Scan for the cell matching the given text and deliver its [X, Y] coordinate at center. 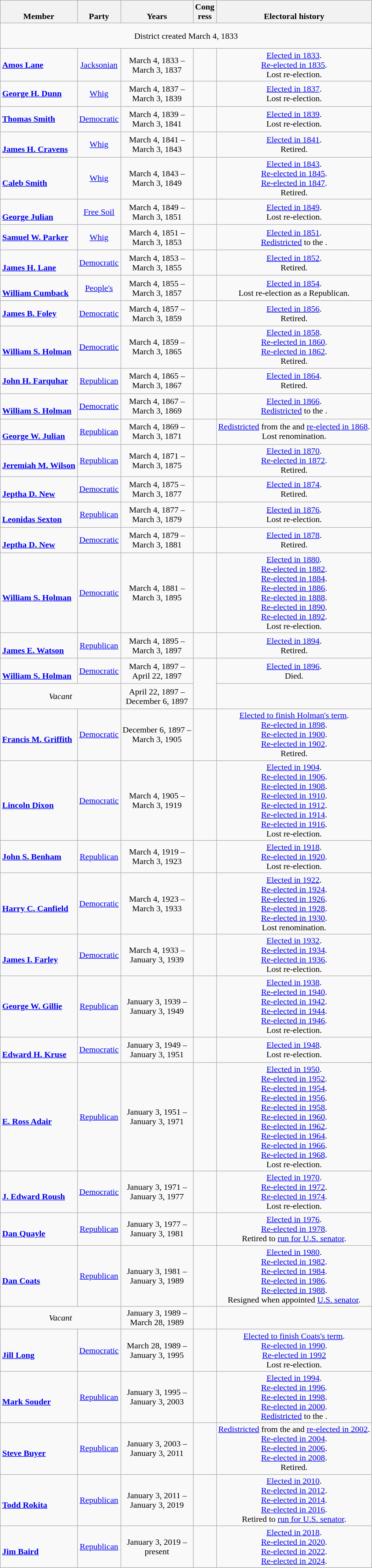
Caleb Smith [39, 178]
John S. Benham [39, 857]
Elected to finish Coats's term.Re-elected in 1990.Re-elected in 1992Lost re-election. [294, 1350]
Elected in 1849.Lost re-election. [294, 212]
January 3, 2011 –January 3, 2019 [157, 1500]
January 3, 1981 –January 3, 1989 [157, 1276]
Mark Souder [39, 1397]
Edward H. Kruse [39, 1050]
Harry C. Canfield [39, 903]
Free Soil [99, 212]
Elected in 1837.Lost re-election. [294, 94]
Years [157, 12]
January 3, 1995 –January 3, 2003 [157, 1397]
Elected in 1976.Re-elected in 1978.Retired to run for U.S. senator. [294, 1229]
March 4, 1897 –April 22, 1897 [157, 671]
March 4, 1923 –March 3, 1933 [157, 903]
March 4, 1837 –March 3, 1839 [157, 94]
People's [99, 288]
January 3, 1989 –March 28, 1989 [157, 1318]
Elected in 1874.Retired. [294, 489]
Leonidas Sexton [39, 515]
George H. Dunn [39, 94]
Steve Buyer [39, 1448]
March 4, 1867 –March 3, 1869 [157, 406]
March 4, 1865 –March 3, 1867 [157, 381]
James B. Foley [39, 313]
Elected in 1839.Lost re-election. [294, 119]
March 4, 1871 –March 3, 1875 [157, 460]
William Cumback [39, 288]
Elected in 1866.Redistricted to the . [294, 406]
Elected to finish Holman's term.Re-elected in 1898.Re-elected in 1900.Re-elected in 1902.Retired. [294, 735]
Elected in 1980.Re-elected in 1982.Re-elected in 1984.Re-elected in 1986.Re-elected in 1988.Resigned when appointed U.S. senator. [294, 1276]
January 3, 1951 –January 3, 1971 [157, 1117]
Jim Baird [39, 1547]
Congress [205, 12]
Todd Rokita [39, 1500]
George W. Julian [39, 431]
March 4, 1869 –March 3, 1871 [157, 431]
March 4, 1933 –January 3, 1939 [157, 955]
March 4, 1857 –March 3, 1859 [157, 313]
Dan Quayle [39, 1229]
Elected in 1864.Retired. [294, 381]
March 4, 1881 –March 3, 1895 [157, 593]
March 28, 1989 –January 3, 1995 [157, 1350]
January 3, 1939 –January 3, 1949 [157, 1006]
Redistricted from the and re-elected in 2002.Re-elected in 2004.Re-elected in 2006.Re-elected in 2008.Retired. [294, 1448]
Thomas Smith [39, 119]
March 4, 1859 –March 3, 1865 [157, 347]
Elected in 1896.Died. [294, 671]
March 4, 1849 –March 3, 1851 [157, 212]
Lincoln Dixon [39, 800]
January 3, 1977 –January 3, 1981 [157, 1229]
James H. Lane [39, 263]
March 4, 1919 –March 3, 1923 [157, 857]
Party [99, 12]
January 3, 1949 –January 3, 1951 [157, 1050]
Elected in 1843.Re-elected in 1845.Re-elected in 1847.Retired. [294, 178]
March 4, 1877 –March 3, 1879 [157, 515]
Elected in 2010.Re-elected in 2012.Re-elected in 2014.Re-elected in 2016.Retired to run for U.S. senator. [294, 1500]
Jill Long [39, 1350]
Elected in 1870.Re-elected in 1872.Retired. [294, 460]
January 3, 2003 –January 3, 2011 [157, 1448]
James E. Watson [39, 645]
Dan Coats [39, 1276]
March 4, 1841 –March 3, 1843 [157, 145]
Elected in 1994.Re-elected in 1996.Re-elected in 1998.Re-elected in 2000.Redistricted to the . [294, 1397]
Elected in 1854.Lost re-election as a Republican. [294, 288]
Elected in 1922.Re-elected in 1924.Re-elected in 1926.Re-elected in 1928.Re-elected in 1930.Lost renomination. [294, 903]
March 4, 1905 –March 3, 1919 [157, 800]
Electoral history [294, 12]
March 4, 1853 –March 3, 1855 [157, 263]
J. Edward Roush [39, 1192]
Elected in 1904.Re-elected in 1906.Re-elected in 1908.Re-elected in 1910.Re-elected in 1912.Re-elected in 1914.Re-elected in 1916.Lost re-election. [294, 800]
Elected in 1932.Re-elected in 1934.Re-elected in 1936.Lost re-election. [294, 955]
March 4, 1879 –March 3, 1881 [157, 540]
March 4, 1895 –March 3, 1897 [157, 645]
Samuel W. Parker [39, 237]
March 4, 1839 –March 3, 1841 [157, 119]
Elected in 1852.Retired. [294, 263]
January 3, 2019 –present [157, 1547]
Jacksonian [99, 65]
Elected in 1851.Redistricted to the . [294, 237]
Elected in 1841.Retired. [294, 145]
Elected in 1878.Retired. [294, 540]
Elected in 1970.Re-elected in 1972.Re-elected in 1974.Lost re-election. [294, 1192]
Redistricted from the and re-elected in 1868.Lost renomination. [294, 431]
Elected in 1856.Retired. [294, 313]
Elected in 1938.Re-elected in 1940.Re-elected in 1942.Re-elected in 1944.Re-elected in 1946.Lost re-election. [294, 1006]
Elected in 1894.Retired. [294, 645]
March 4, 1851 –March 3, 1853 [157, 237]
Elected in 1876.Lost re-election. [294, 515]
March 4, 1875 –March 3, 1877 [157, 489]
George Julian [39, 212]
March 4, 1833 –March 3, 1837 [157, 65]
James I. Farley [39, 955]
District created March 4, 1833 [186, 36]
Elected in 1833.Re-elected in 1835.Lost re-election. [294, 65]
Elected in 2018.Re-elected in 2020.Re-elected in 2022.Re-elected in 2024. [294, 1547]
March 4, 1843 –March 3, 1849 [157, 178]
Elected in 1858.Re-elected in 1860.Re-elected in 1862.Retired. [294, 347]
Elected in 1880.Re-elected in 1882.Re-elected in 1884.Re-elected in 1886.Re-elected in 1888.Re-elected in 1890.Re-elected in 1892.Lost re-election. [294, 593]
April 22, 1897 –December 6, 1897 [157, 696]
George W. Gillie [39, 1006]
E. Ross Adair [39, 1117]
Jeremiah M. Wilson [39, 460]
Member [39, 12]
Francis M. Griffith [39, 735]
John H. Farquhar [39, 381]
Elected in 1918.Re-elected in 1920.Lost re-election. [294, 857]
March 4, 1855 –March 3, 1857 [157, 288]
December 6, 1897 –March 3, 1905 [157, 735]
January 3, 1971 –January 3, 1977 [157, 1192]
James H. Cravens [39, 145]
Amos Lane [39, 65]
Elected in 1948.Lost re-election. [294, 1050]
